Find where the given text appears and provide that cell's center as (x, y) coordinate. 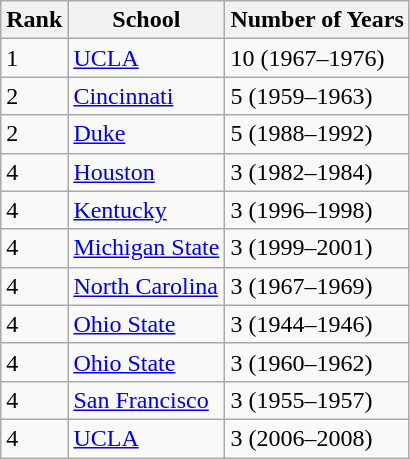
3 (1967–1969) (317, 286)
Kentucky (146, 210)
3 (1955–1957) (317, 400)
3 (1996–1998) (317, 210)
3 (2006–2008) (317, 438)
North Carolina (146, 286)
Michigan State (146, 248)
Houston (146, 172)
Rank (34, 20)
Cincinnati (146, 96)
School (146, 20)
3 (1960–1962) (317, 362)
3 (1999–2001) (317, 248)
3 (1982–1984) (317, 172)
3 (1944–1946) (317, 324)
Number of Years (317, 20)
5 (1959–1963) (317, 96)
San Francisco (146, 400)
1 (34, 58)
5 (1988–1992) (317, 134)
Duke (146, 134)
10 (1967–1976) (317, 58)
